Identify which cell holds the provided text, then report its [x, y] central coordinate. 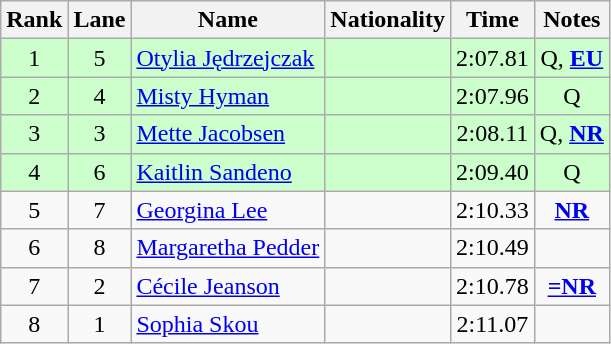
Mette Jacobsen [228, 134]
Q, EU [572, 58]
2:08.11 [493, 134]
Margaretha Pedder [228, 248]
Time [493, 20]
Q, NR [572, 134]
2:07.81 [493, 58]
Notes [572, 20]
Nationality [388, 20]
2:11.07 [493, 324]
2:09.40 [493, 172]
Cécile Jeanson [228, 286]
2:10.49 [493, 248]
Lane [100, 20]
Georgina Lee [228, 210]
=NR [572, 286]
Kaitlin Sandeno [228, 172]
2:10.33 [493, 210]
Otylia Jędrzejczak [228, 58]
Name [228, 20]
2:07.96 [493, 96]
2:10.78 [493, 286]
Sophia Skou [228, 324]
Misty Hyman [228, 96]
NR [572, 210]
Rank [34, 20]
